Identify which cell holds the provided text, then report its (X, Y) central coordinate. 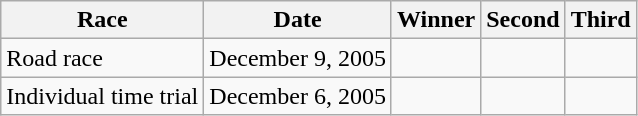
Third (600, 20)
Second (523, 20)
December 9, 2005 (298, 58)
Date (298, 20)
Winner (436, 20)
Race (102, 20)
December 6, 2005 (298, 96)
Individual time trial (102, 96)
Road race (102, 58)
